Identify which cell holds the provided text, then report its [x, y] central coordinate. 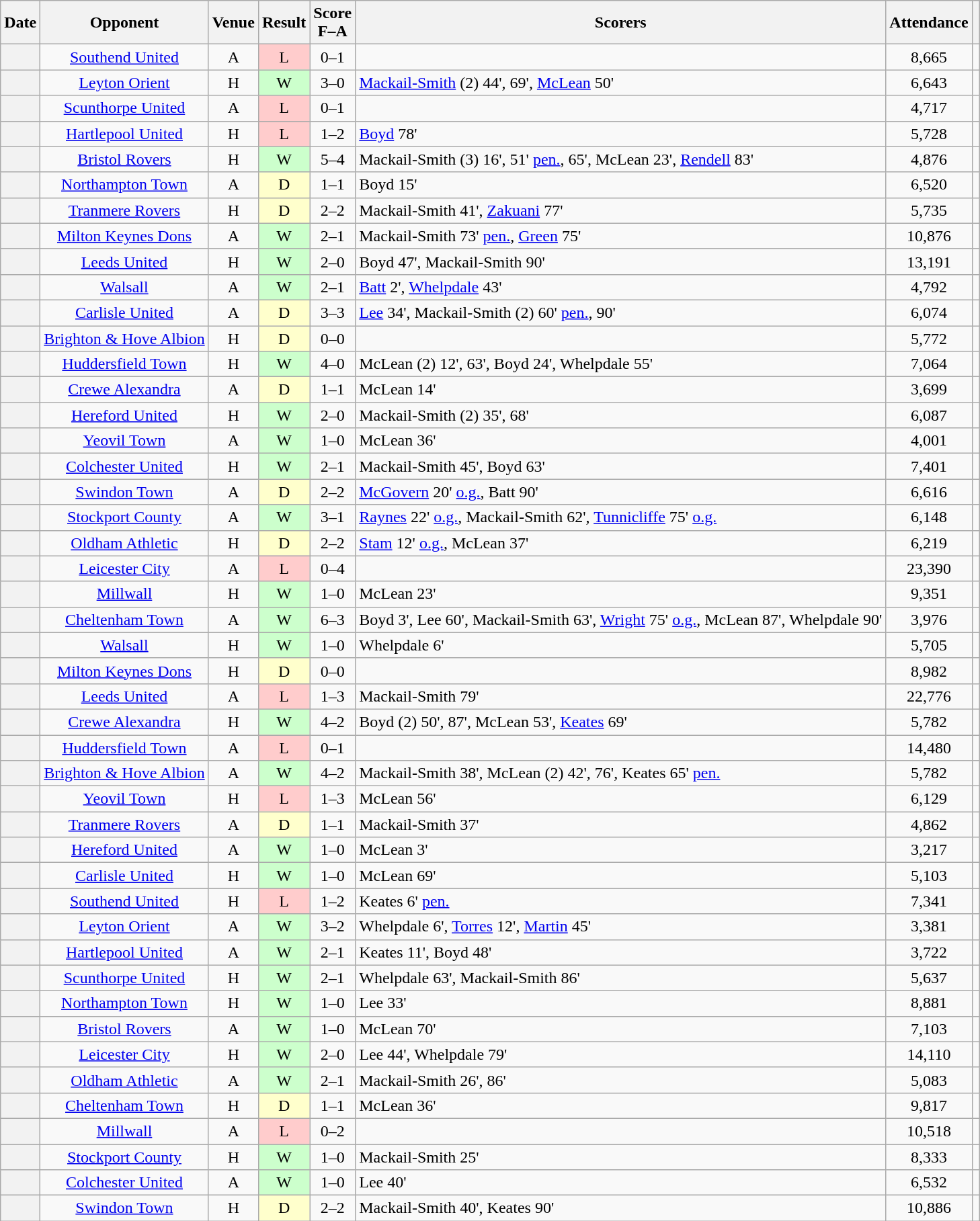
Whelpdale 6', Torres 12', Martin 45' [621, 927]
6,148 [929, 517]
Mackail-Smith (2) 44', 69', McLean 50' [621, 83]
Scorers [621, 23]
Boyd 47', Mackail-Smith 90' [621, 261]
4,862 [929, 825]
7,103 [929, 1029]
5,735 [929, 210]
4,001 [929, 441]
Mackail-Smith 26', 86' [621, 1080]
3,217 [929, 850]
6,219 [929, 543]
3,722 [929, 952]
3–1 [333, 517]
Attendance [929, 23]
5,083 [929, 1080]
3–2 [333, 927]
6–3 [333, 620]
0–2 [333, 1131]
Mackail-Smith 37' [621, 825]
Mackail-Smith 40', Keates 90' [621, 1208]
Keates 6' pen. [621, 901]
6,087 [929, 415]
McLean 3' [621, 850]
13,191 [929, 261]
3,699 [929, 390]
6,616 [929, 492]
Boyd (2) 50', 87', McLean 53', Keates 69' [621, 722]
Mackail-Smith (2) 35', 68' [621, 415]
Raynes 22' o.g., Mackail-Smith 62', Tunnicliffe 75' o.g. [621, 517]
Lee 44', Whelpdale 79' [621, 1054]
Batt 2', Whelpdale 43' [621, 287]
3,381 [929, 927]
6,532 [929, 1183]
4,792 [929, 287]
5,772 [929, 338]
Date [20, 23]
14,480 [929, 748]
9,817 [929, 1105]
Whelpdale 6' [621, 645]
Mackail-Smith (3) 16', 51' pen., 65', McLean 23', Rendell 83' [621, 159]
10,886 [929, 1208]
Result [284, 23]
McLean 70' [621, 1029]
McLean 14' [621, 390]
Mackail-Smith 73' pen., Green 75' [621, 236]
7,064 [929, 364]
4,717 [929, 108]
8,333 [929, 1156]
3–0 [333, 83]
7,341 [929, 901]
Lee 34', Mackail-Smith (2) 60' pen., 90' [621, 312]
McGovern 20' o.g., Batt 90' [621, 492]
23,390 [929, 569]
6,074 [929, 312]
Mackail-Smith 45', Boyd 63' [621, 466]
10,518 [929, 1131]
3–3 [333, 312]
Lee 40' [621, 1183]
5,705 [929, 645]
5–4 [333, 159]
Boyd 15' [621, 185]
8,881 [929, 1003]
Opponent [124, 23]
4–0 [333, 364]
Boyd 3', Lee 60', Mackail-Smith 63', Wright 75' o.g., McLean 87', Whelpdale 90' [621, 620]
8,982 [929, 671]
McLean (2) 12', 63', Boyd 24', Whelpdale 55' [621, 364]
10,876 [929, 236]
9,351 [929, 594]
5,728 [929, 134]
Venue [233, 23]
Boyd 78' [621, 134]
6,520 [929, 185]
Stam 12' o.g., McLean 37' [621, 543]
5,637 [929, 978]
McLean 69' [621, 876]
Mackail-Smith 25' [621, 1156]
McLean 56' [621, 799]
Mackail-Smith 41', Zakuani 77' [621, 210]
8,665 [929, 57]
5,103 [929, 876]
Mackail-Smith 38', McLean (2) 42', 76', Keates 65' pen. [621, 773]
0–4 [333, 569]
ScoreF–A [333, 23]
McLean 23' [621, 594]
Whelpdale 63', Mackail-Smith 86' [621, 978]
6,129 [929, 799]
3,976 [929, 620]
6,643 [929, 83]
22,776 [929, 696]
Keates 11', Boyd 48' [621, 952]
4,876 [929, 159]
Lee 33' [621, 1003]
7,401 [929, 466]
14,110 [929, 1054]
Mackail-Smith 79' [621, 696]
